Identify which cell holds the provided text, then report its [x, y] central coordinate. 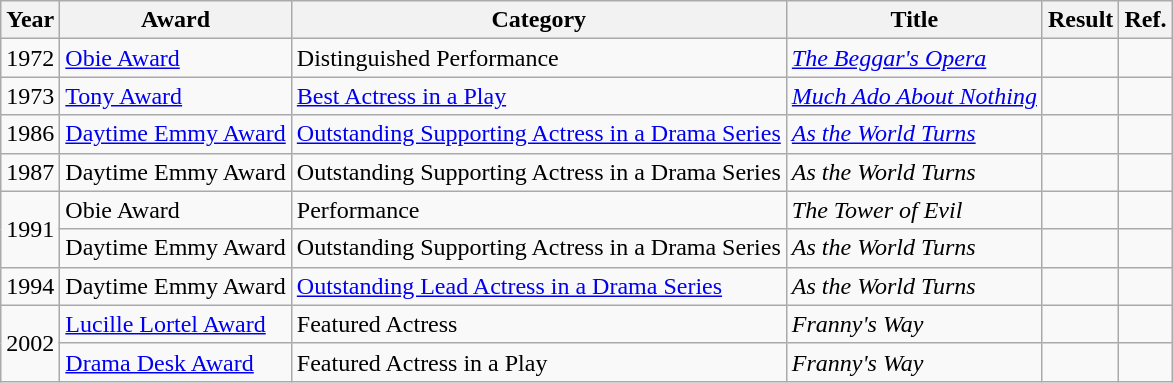
1987 [30, 172]
Ref. [1146, 20]
Best Actress in a Play [538, 96]
Drama Desk Award [176, 362]
1994 [30, 286]
2002 [30, 343]
1972 [30, 58]
Title [914, 20]
Performance [538, 210]
Featured Actress [538, 324]
Outstanding Lead Actress in a Drama Series [538, 286]
1986 [30, 134]
Category [538, 20]
1973 [30, 96]
Result [1080, 20]
Lucille Lortel Award [176, 324]
Award [176, 20]
The Beggar's Opera [914, 58]
Much Ado About Nothing [914, 96]
Tony Award [176, 96]
Distinguished Performance [538, 58]
Year [30, 20]
Featured Actress in a Play [538, 362]
1991 [30, 229]
The Tower of Evil [914, 210]
